Pinpoint the cell where the given text exists, returning its [x, y] midpoint coordinate. 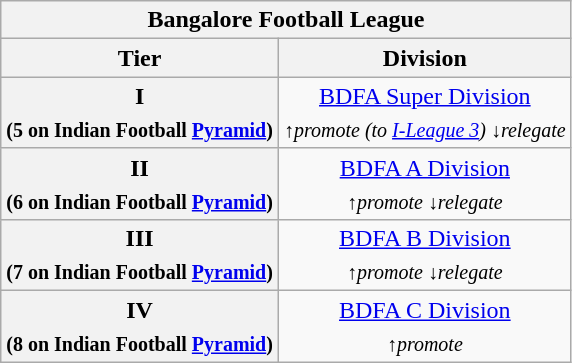
BDFA C Division ↑promote [424, 326]
III(7 on Indian Football Pyramid) [140, 256]
IV(8 on Indian Football Pyramid) [140, 326]
BDFA B Division ↑promote ↓relegate [424, 256]
I(5 on Indian Football Pyramid) [140, 112]
BDFA A Division ↑promote ↓relegate [424, 184]
Bangalore Football League [286, 20]
II(6 on Indian Football Pyramid) [140, 184]
BDFA Super Division ↑promote (to I-League 3) ↓relegate [424, 112]
Division [424, 58]
Tier [140, 58]
